Search for the cell housing the specified text and yield its (x, y) center coordinate. 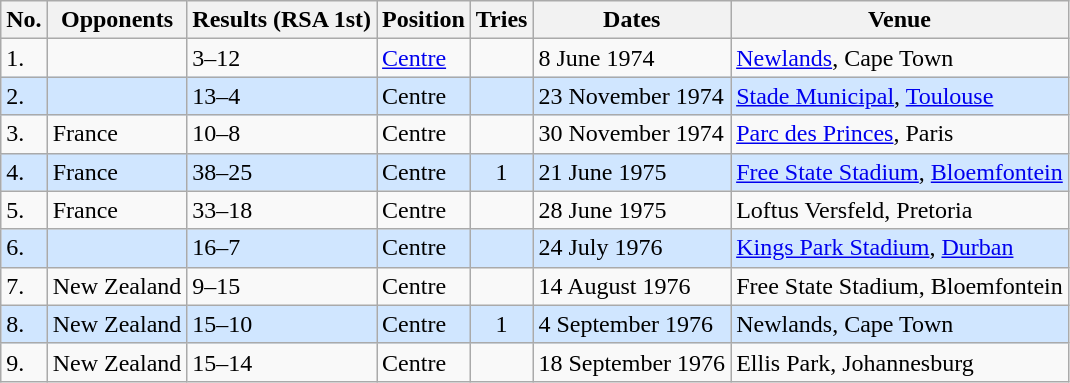
18 September 1976 (632, 362)
Stade Municipal, Toulouse (900, 96)
Results (RSA 1st) (282, 20)
5. (24, 210)
3–12 (282, 58)
Dates (632, 20)
Position (424, 20)
No. (24, 20)
38–25 (282, 172)
9–15 (282, 286)
7. (24, 286)
8. (24, 324)
15–14 (282, 362)
14 August 1976 (632, 286)
4. (24, 172)
Kings Park Stadium, Durban (900, 248)
2. (24, 96)
28 June 1975 (632, 210)
15–10 (282, 324)
23 November 1974 (632, 96)
30 November 1974 (632, 134)
Opponents (117, 20)
1. (24, 58)
Tries (502, 20)
4 September 1976 (632, 324)
9. (24, 362)
16–7 (282, 248)
8 June 1974 (632, 58)
33–18 (282, 210)
6. (24, 248)
Ellis Park, Johannesburg (900, 362)
13–4 (282, 96)
21 June 1975 (632, 172)
3. (24, 134)
10–8 (282, 134)
Parc des Princes, Paris (900, 134)
Loftus Versfeld, Pretoria (900, 210)
Venue (900, 20)
24 July 1976 (632, 248)
